Locate the cell with the specified text and output its (x, y) center coordinate. 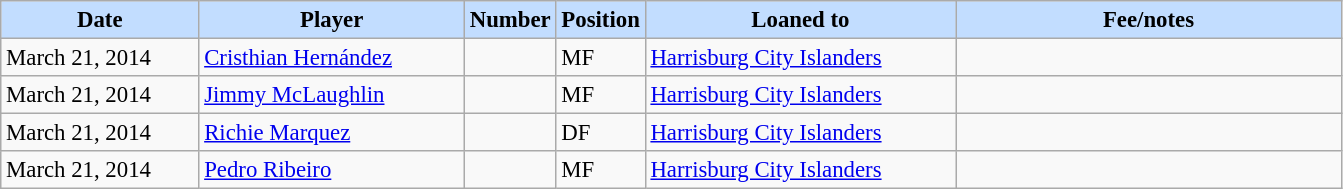
Loaned to (800, 20)
Pedro Ribeiro (332, 170)
Fee/notes (1149, 20)
Date (100, 20)
Number (510, 20)
Player (332, 20)
Cristhian Hernández (332, 58)
DF (600, 133)
Richie Marquez (332, 133)
Jimmy McLaughlin (332, 95)
Position (600, 20)
